Locate the cell with the specified text and output its [x, y] center coordinate. 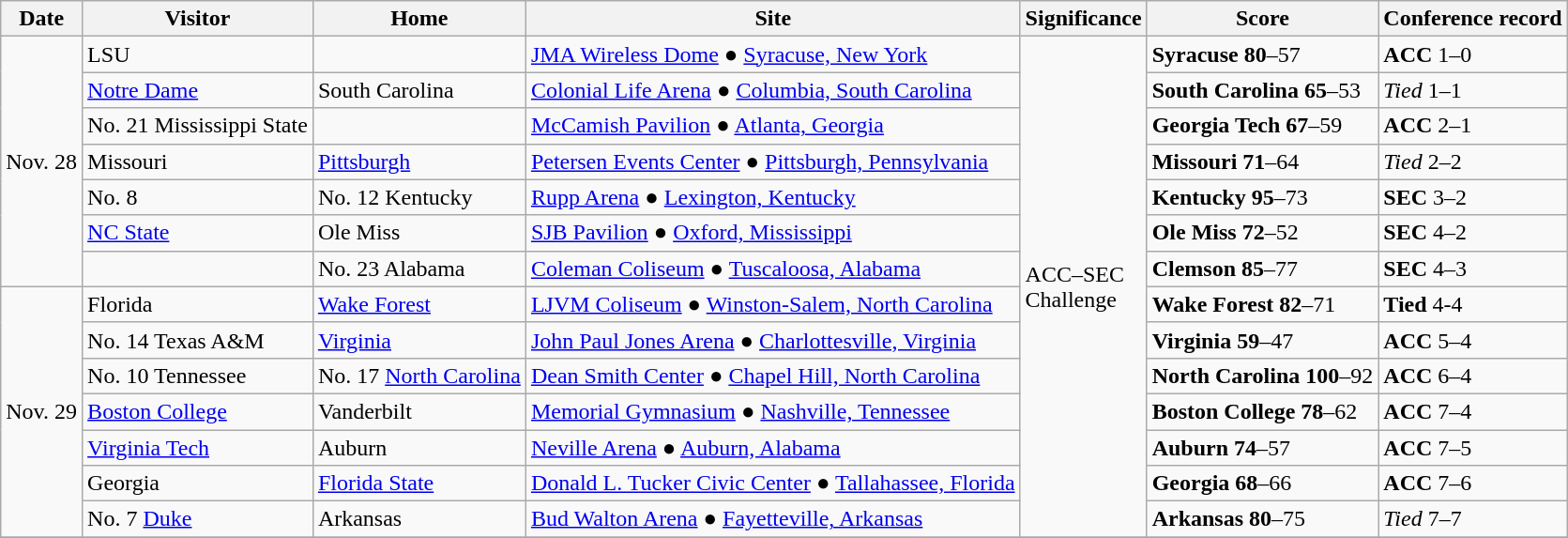
Donald L. Tucker Civic Center ● Tallahassee, Florida [773, 484]
No. 23 Alabama [419, 269]
No. 14 Texas A&M [198, 340]
Syracuse 80–57 [1263, 54]
Site [773, 19]
Notre Dame [198, 90]
Date [41, 19]
JMA Wireless Dome ● Syracuse, New York [773, 54]
Neville Arena ● Auburn, Alabama [773, 448]
McCamish Pavilion ● Atlanta, Georgia [773, 126]
Virginia Tech [198, 448]
Tied 4-4 [1473, 304]
Tied 2–2 [1473, 161]
Memorial Gymnasium ● Nashville, Tennessee [773, 411]
Virginia [419, 340]
Wake Forest [419, 304]
Arkansas [419, 519]
Bud Walton Arena ● Fayetteville, Arkansas [773, 519]
Visitor [198, 19]
ACC 7–6 [1473, 484]
No. 17 North Carolina [419, 376]
South Carolina [419, 90]
ACC 7–4 [1473, 411]
ACC 5–4 [1473, 340]
North Carolina 100–92 [1263, 376]
Virginia 59–47 [1263, 340]
Florida State [419, 484]
No. 12 Kentucky [419, 197]
John Paul Jones Arena ● Charlottesville, Virginia [773, 340]
Auburn [419, 448]
Colonial Life Arena ● Columbia, South Carolina [773, 90]
Georgia [198, 484]
NC State [198, 233]
ACC 1–0 [1473, 54]
SEC 3–2 [1473, 197]
Tied 1–1 [1473, 90]
Boston College 78–62 [1263, 411]
SEC 4–3 [1473, 269]
Significance [1083, 19]
Missouri 71–64 [1263, 161]
Rupp Arena ● Lexington, Kentucky [773, 197]
Ole Miss [419, 233]
LJVM Coliseum ● Winston-Salem, North Carolina [773, 304]
Auburn 74–57 [1263, 448]
Score [1263, 19]
LSU [198, 54]
Home [419, 19]
Georgia Tech 67–59 [1263, 126]
SEC 4–2 [1473, 233]
South Carolina 65–53 [1263, 90]
Coleman Coliseum ● Tuscaloosa, Alabama [773, 269]
Missouri [198, 161]
No. 21 Mississippi State [198, 126]
Wake Forest 82–71 [1263, 304]
Conference record [1473, 19]
Dean Smith Center ● Chapel Hill, North Carolina [773, 376]
Nov. 28 [41, 161]
Florida [198, 304]
Kentucky 95–73 [1263, 197]
Georgia 68–66 [1263, 484]
SJB Pavilion ● Oxford, Mississippi [773, 233]
ACC 6–4 [1473, 376]
Vanderbilt [419, 411]
No. 8 [198, 197]
Tied 7–7 [1473, 519]
No. 10 Tennessee [198, 376]
ACC–SECChallenge [1083, 287]
Ole Miss 72–52 [1263, 233]
Arkansas 80–75 [1263, 519]
Pittsburgh [419, 161]
ACC 2–1 [1473, 126]
ACC 7–5 [1473, 448]
Petersen Events Center ● Pittsburgh, Pennsylvania [773, 161]
No. 7 Duke [198, 519]
Clemson 85–77 [1263, 269]
Nov. 29 [41, 411]
Boston College [198, 411]
